Pinpoint the cell where the given text exists, returning its [x, y] midpoint coordinate. 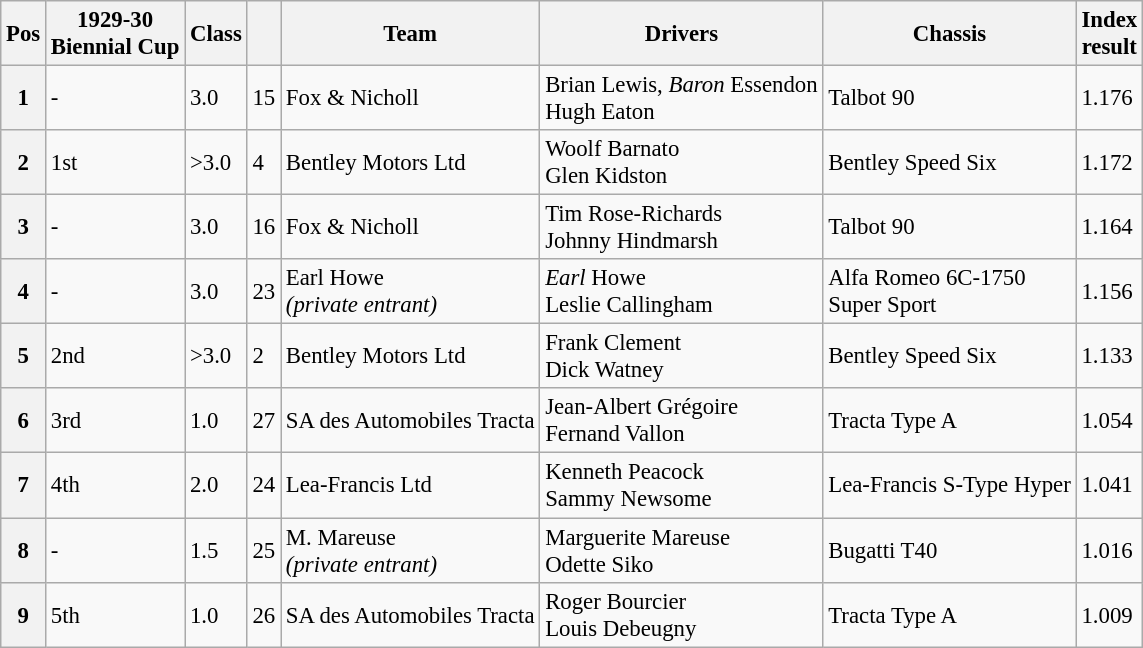
23 [264, 292]
1929-30Biennial Cup [116, 34]
Marguerite Mareuse Odette Siko [682, 550]
Drivers [682, 34]
Earl Howe(private entrant) [410, 292]
Class [216, 34]
1.009 [1109, 614]
Alfa Romeo 6C-1750Super Sport [950, 292]
5th [116, 614]
Indexresult [1109, 34]
M. Mareuse(private entrant) [410, 550]
1.164 [1109, 228]
Earl Howe Leslie Callingham [682, 292]
16 [264, 228]
25 [264, 550]
3rd [116, 420]
3 [24, 228]
15 [264, 98]
9 [24, 614]
6 [24, 420]
Chassis [950, 34]
27 [264, 420]
Frank Clement Dick Watney [682, 356]
1.054 [1109, 420]
1.041 [1109, 486]
1st [116, 162]
Kenneth Peacock Sammy Newsome [682, 486]
Pos [24, 34]
Lea-Francis S-Type Hyper [950, 486]
1.5 [216, 550]
5 [24, 356]
Lea-Francis Ltd [410, 486]
Roger Bourcier Louis Debeugny [682, 614]
Jean-Albert Grégoire Fernand Vallon [682, 420]
8 [24, 550]
Woolf Barnato Glen Kidston [682, 162]
1.156 [1109, 292]
1.176 [1109, 98]
1 [24, 98]
7 [24, 486]
Team [410, 34]
1.016 [1109, 550]
Bugatti T40 [950, 550]
Brian Lewis, Baron Essendon Hugh Eaton [682, 98]
2nd [116, 356]
1.133 [1109, 356]
4th [116, 486]
Tim Rose-Richards Johnny Hindmarsh [682, 228]
1.172 [1109, 162]
26 [264, 614]
2.0 [216, 486]
24 [264, 486]
